Search for the cell housing the specified text and yield its [X, Y] center coordinate. 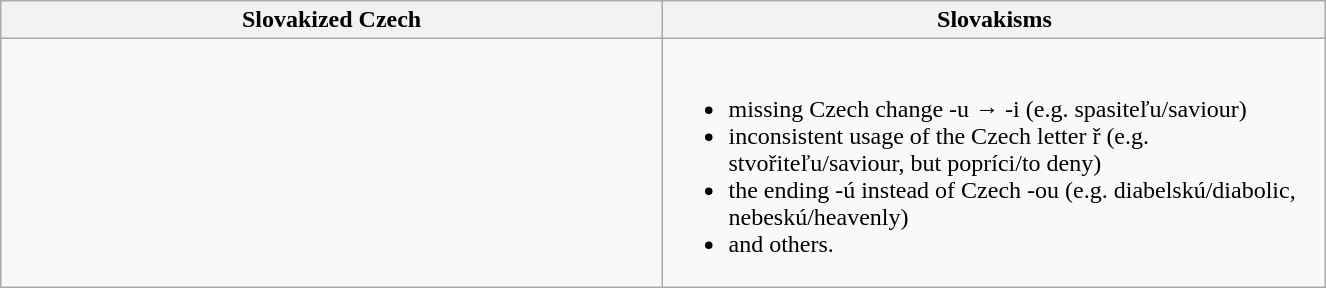
Slovakized Czech [332, 20]
Slovakisms [994, 20]
